Provide the (X, Y) coordinate of the cell's center where the given text is located.  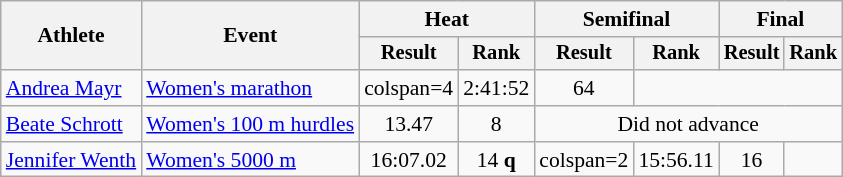
Andrea Mayr (71, 88)
13.47 (408, 124)
Women's marathon (250, 88)
Semifinal (626, 19)
Event (250, 36)
colspan=4 (408, 88)
2:41:52 (496, 88)
Heat (446, 19)
Women's 100 m hurdles (250, 124)
Final (780, 19)
8 (496, 124)
Athlete (71, 36)
64 (584, 88)
Did not advance (688, 124)
Beate Schrott (71, 124)
